For the text-containing cell, return its midpoint in [X, Y] coordinate format. 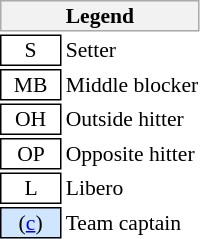
Legend [100, 16]
Team captain [132, 223]
S [30, 50]
(c) [30, 223]
Opposite hitter [132, 154]
OH [30, 120]
Libero [132, 188]
Outside hitter [132, 120]
L [30, 188]
Middle blocker [132, 85]
MB [30, 85]
Setter [132, 50]
OP [30, 154]
